Identify which cell holds the provided text, then report its [X, Y] central coordinate. 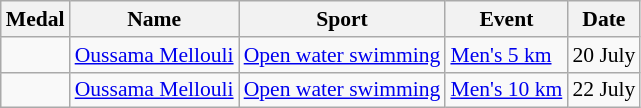
Men's 10 km [506, 90]
Medal [36, 19]
Event [506, 19]
22 July [604, 90]
Date [604, 19]
20 July [604, 55]
Name [154, 19]
Men's 5 km [506, 55]
Sport [342, 19]
